Pinpoint the cell where the given text exists, returning its [X, Y] midpoint coordinate. 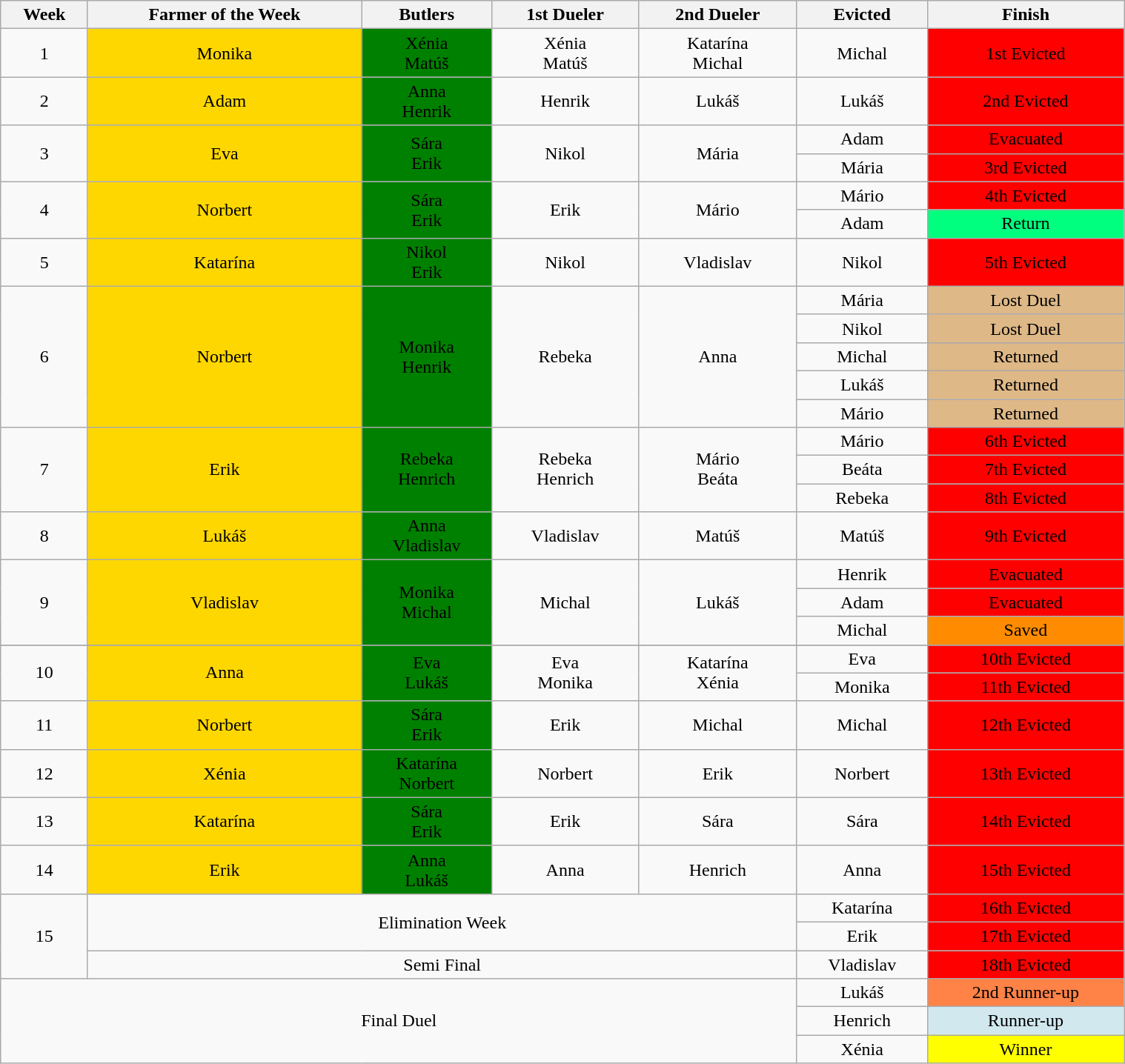
EvaMonika [565, 673]
7th Evicted [1026, 470]
15 [44, 936]
8th Evicted [1026, 498]
14th Evicted [1026, 821]
17th Evicted [1026, 936]
AnnaHenrik [427, 101]
KatarínaMichal [717, 53]
Saved [1026, 631]
1st Dueler [565, 15]
9 [44, 602]
AnnaVladislav [427, 536]
18th Evicted [1026, 964]
Runner-up [1026, 1021]
2nd Evicted [1026, 101]
MárioBeáta [717, 470]
12 [44, 774]
4 [44, 210]
5th Evicted [1026, 262]
11th Evicted [1026, 687]
7 [44, 470]
Final Duel [399, 1021]
16th Evicted [1026, 908]
MonikaMichal [427, 602]
5 [44, 262]
1 [44, 53]
AnnaLukáš [427, 870]
2nd Dueler [717, 15]
9th Evicted [1026, 536]
10 [44, 673]
6th Evicted [1026, 442]
Week [44, 15]
3rd Evicted [1026, 167]
4th Evicted [1026, 196]
13th Evicted [1026, 774]
EvaLukáš [427, 673]
Winner [1026, 1049]
2nd Runner-up [1026, 993]
Semi Final [442, 964]
Elimination Week [442, 922]
Evicted [862, 15]
3 [44, 153]
12th Evicted [1026, 725]
Finish [1026, 15]
8 [44, 536]
KatarínaNorbert [427, 774]
15th Evicted [1026, 870]
NikolErik [427, 262]
14 [44, 870]
13 [44, 821]
KatarínaXénia [717, 673]
Farmer of the Week [224, 15]
MonikaHenrik [427, 356]
1st Evicted [1026, 53]
Butlers [427, 15]
Return [1026, 224]
6 [44, 356]
10th Evicted [1026, 659]
2 [44, 101]
Beáta [862, 470]
11 [44, 725]
